Pinpoint the cell where the given text exists, returning its [X, Y] midpoint coordinate. 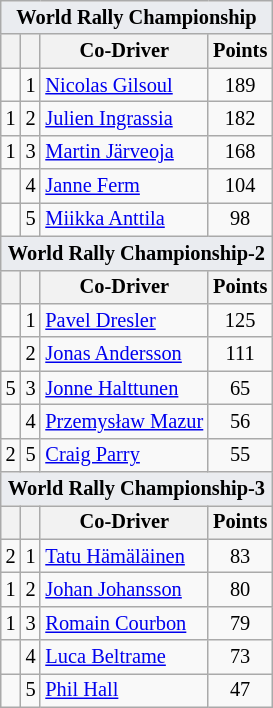
Janne Ferm [124, 186]
Johan Johansson [124, 589]
Luca Beltrame [124, 657]
168 [240, 152]
World Rally Championship-2 [136, 253]
47 [240, 690]
83 [240, 556]
182 [240, 118]
80 [240, 589]
189 [240, 85]
65 [240, 388]
125 [240, 320]
56 [240, 421]
World Rally Championship-3 [136, 489]
Pavel Dresler [124, 320]
104 [240, 186]
Romain Courbon [124, 623]
Miikka Anttila [124, 219]
73 [240, 657]
98 [240, 219]
Przemysław Mazur [124, 421]
Martin Järveoja [124, 152]
Tatu Hämäläinen [124, 556]
Craig Parry [124, 455]
55 [240, 455]
Jonas Andersson [124, 354]
79 [240, 623]
World Rally Championship [136, 17]
Jonne Halttunen [124, 388]
Julien Ingrassia [124, 118]
111 [240, 354]
Nicolas Gilsoul [124, 85]
Phil Hall [124, 690]
